Output the (X, Y) coordinate of the center of the cell containing the given text.  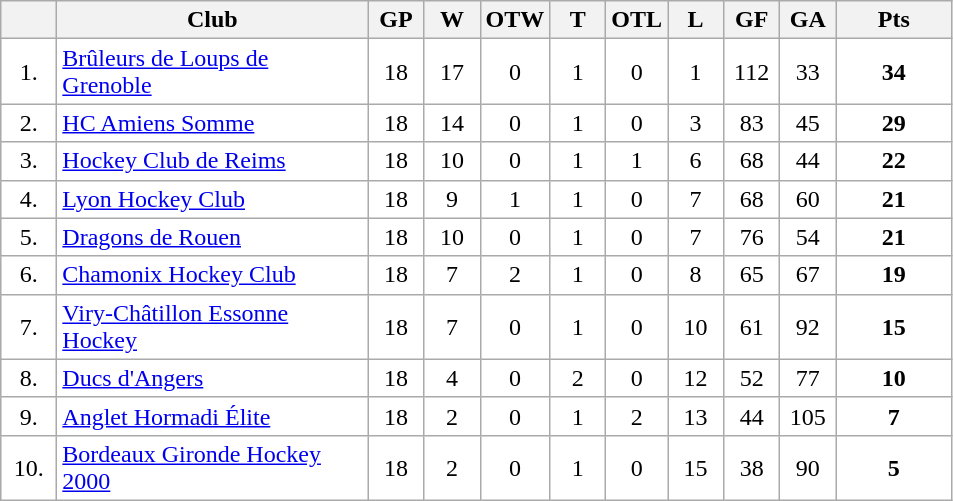
1. (29, 72)
67 (808, 275)
77 (808, 378)
7. (29, 326)
2. (29, 123)
10. (29, 468)
HC Amiens Somme (212, 123)
GP (396, 20)
4 (452, 378)
Chamonix Hockey Club (212, 275)
45 (808, 123)
17 (452, 72)
105 (808, 416)
13 (696, 416)
60 (808, 199)
8 (696, 275)
3 (696, 123)
54 (808, 237)
Viry-Châtillon Essonne Hockey‎ (212, 326)
GF (752, 20)
92 (808, 326)
T (578, 20)
L (696, 20)
34 (894, 72)
19 (894, 275)
Bordeaux Gironde Hockey 2000 (212, 468)
9. (29, 416)
76 (752, 237)
5 (894, 468)
38 (752, 468)
33 (808, 72)
Ducs d'Angers (212, 378)
22 (894, 161)
8. (29, 378)
Brûleurs de Loups de Grenoble (212, 72)
4. (29, 199)
61 (752, 326)
Anglet Hormadi Élite (212, 416)
14 (452, 123)
GA (808, 20)
6. (29, 275)
6 (696, 161)
Pts (894, 20)
3. (29, 161)
112 (752, 72)
W (452, 20)
65 (752, 275)
9 (452, 199)
Club (212, 20)
Lyon Hockey Club (212, 199)
Hockey Club de Reims (212, 161)
90 (808, 468)
83 (752, 123)
OTW (515, 20)
12 (696, 378)
5. (29, 237)
OTL (637, 20)
29 (894, 123)
Dragons de Rouen (212, 237)
52 (752, 378)
